Identify which cell holds the provided text, then report its [x, y] central coordinate. 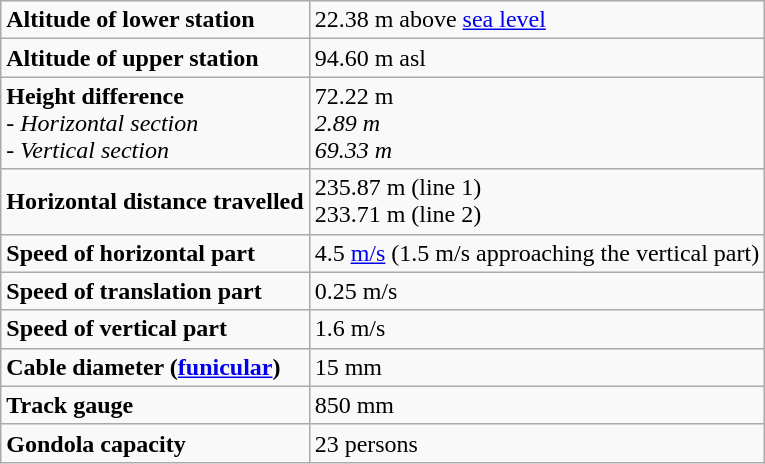
Altitude of lower station [155, 20]
15 mm [537, 367]
72.22 m2.89 m69.33 m [537, 123]
Altitude of upper station [155, 58]
23 persons [537, 443]
Horizontal distance travelled [155, 202]
94.60 m asl [537, 58]
235.87 m (line 1)233.71 m (line 2) [537, 202]
22.38 m above sea level [537, 20]
Height difference- Horizontal section- Vertical section [155, 123]
1.6 m/s [537, 329]
Track gauge [155, 405]
Speed of vertical part [155, 329]
Speed of horizontal part [155, 253]
4.5 m/s (1.5 m/s approaching the vertical part) [537, 253]
Speed of translation part [155, 291]
850 mm [537, 405]
0.25 m/s [537, 291]
Cable diameter (funicular) [155, 367]
Gondola capacity [155, 443]
